Identify which cell holds the provided text, then report its [X, Y] central coordinate. 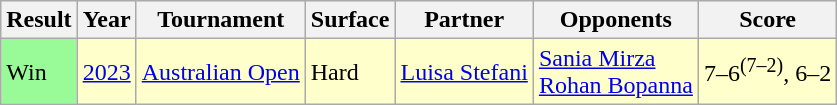
Year [106, 20]
Surface [350, 20]
Partner [464, 20]
Score [767, 20]
Result [39, 20]
Luisa Stefani [464, 72]
Hard [350, 72]
Opponents [616, 20]
2023 [106, 72]
Australian Open [220, 72]
Tournament [220, 20]
7–6(7–2), 6–2 [767, 72]
Win [39, 72]
Sania Mirza Rohan Bopanna [616, 72]
